Provide the (X, Y) coordinate of the cell's center where the given text is located.  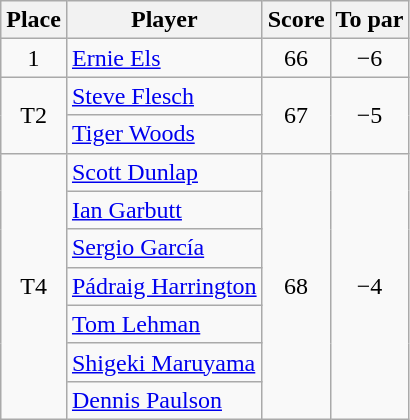
66 (296, 58)
Dennis Paulson (164, 400)
Shigeki Maruyama (164, 362)
−4 (370, 286)
−5 (370, 115)
68 (296, 286)
Sergio García (164, 248)
−6 (370, 58)
T2 (34, 115)
To par (370, 20)
Pádraig Harrington (164, 286)
Tiger Woods (164, 134)
1 (34, 58)
Scott Dunlap (164, 172)
Steve Flesch (164, 96)
T4 (34, 286)
Player (164, 20)
Ernie Els (164, 58)
Score (296, 20)
Place (34, 20)
Tom Lehman (164, 324)
67 (296, 115)
Ian Garbutt (164, 210)
